Return the [x, y] coordinate for the center point of the cell that contains the specified text.  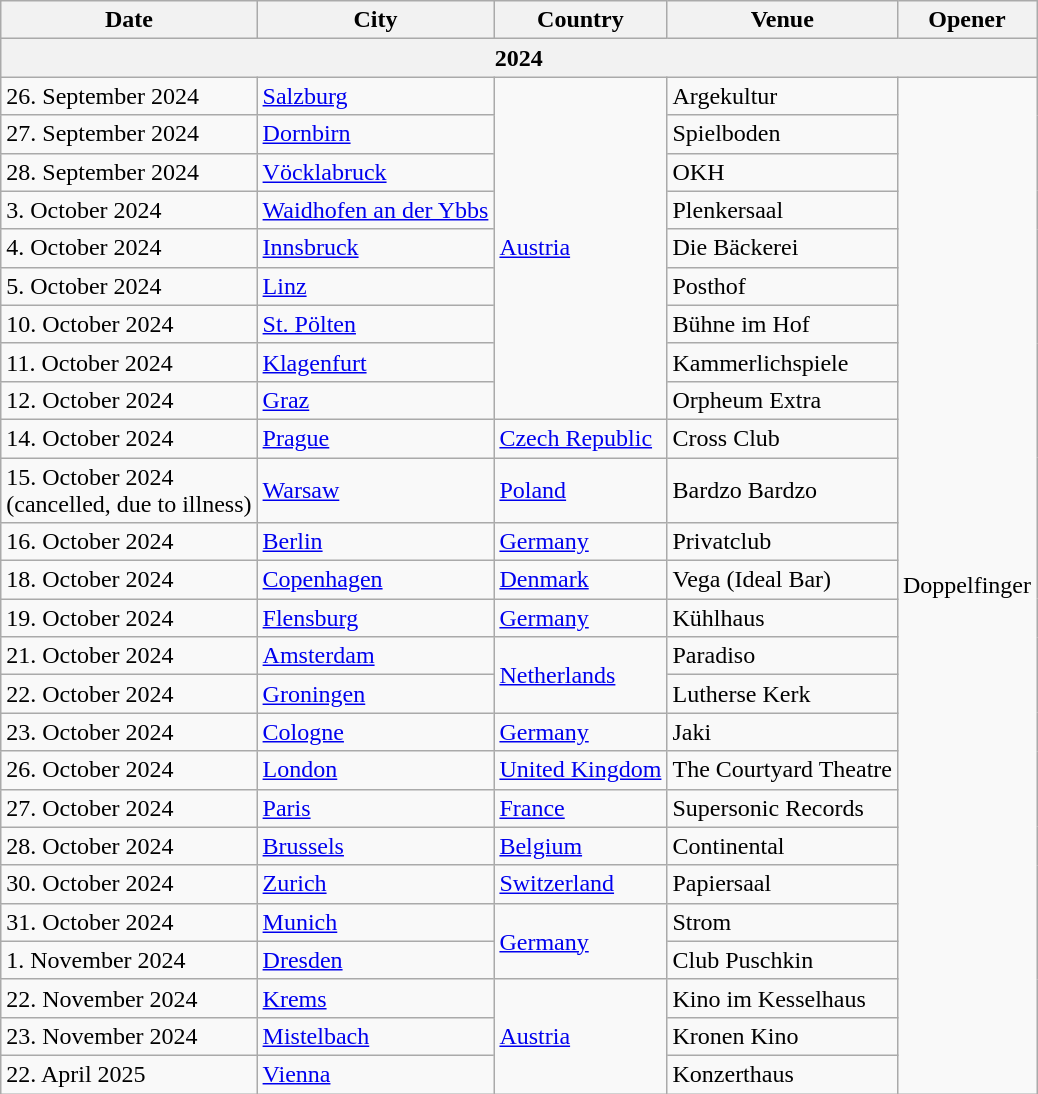
Continental [782, 846]
Poland [580, 490]
St. Pölten [376, 324]
Brussels [376, 846]
United Kingdom [580, 770]
26. October 2024 [129, 770]
Amsterdam [376, 656]
Copenhagen [376, 580]
Prague [376, 438]
Cologne [376, 732]
Jaki [782, 732]
11. October 2024 [129, 362]
City [376, 20]
Flensburg [376, 618]
5. October 2024 [129, 286]
Mistelbach [376, 1036]
22. November 2024 [129, 998]
Konzerthaus [782, 1074]
28. September 2024 [129, 172]
30. October 2024 [129, 884]
Innsbruck [376, 248]
Posthof [782, 286]
18. October 2024 [129, 580]
The Courtyard Theatre [782, 770]
21. October 2024 [129, 656]
Cross Club [782, 438]
2024 [519, 58]
Strom [782, 922]
Venue [782, 20]
Groningen [376, 694]
Doppelfinger [966, 586]
4. October 2024 [129, 248]
Lutherse Kerk [782, 694]
Linz [376, 286]
Papiersaal [782, 884]
Warsaw [376, 490]
Privatclub [782, 542]
Argekultur [782, 96]
14. October 2024 [129, 438]
Date [129, 20]
27. October 2024 [129, 808]
Netherlands [580, 675]
Switzerland [580, 884]
Supersonic Records [782, 808]
Orpheum Extra [782, 400]
Dresden [376, 960]
France [580, 808]
23. October 2024 [129, 732]
Kammerlichspiele [782, 362]
Waidhofen an der Ybbs [376, 210]
OKH [782, 172]
Vienna [376, 1074]
Belgium [580, 846]
Die Bäckerei [782, 248]
27. September 2024 [129, 134]
10. October 2024 [129, 324]
Kronen Kino [782, 1036]
22. April 2025 [129, 1074]
Opener [966, 20]
Salzburg [376, 96]
1. November 2024 [129, 960]
15. October 2024(cancelled, due to illness) [129, 490]
Bühne im Hof [782, 324]
22. October 2024 [129, 694]
28. October 2024 [129, 846]
3. October 2024 [129, 210]
Paradiso [782, 656]
31. October 2024 [129, 922]
19. October 2024 [129, 618]
Kühlhaus [782, 618]
Munich [376, 922]
Krems [376, 998]
Bardzo Bardzo [782, 490]
Denmark [580, 580]
Berlin [376, 542]
Plenkersaal [782, 210]
26. September 2024 [129, 96]
Club Puschkin [782, 960]
Kino im Kesselhaus [782, 998]
Vöcklabruck [376, 172]
London [376, 770]
Czech Republic [580, 438]
Graz [376, 400]
Dornbirn [376, 134]
Country [580, 20]
16. October 2024 [129, 542]
Paris [376, 808]
Vega (Ideal Bar) [782, 580]
Klagenfurt [376, 362]
23. November 2024 [129, 1036]
12. October 2024 [129, 400]
Zurich [376, 884]
Spielboden [782, 134]
